From the cell containing the given text, extract its center point as (x, y) coordinate. 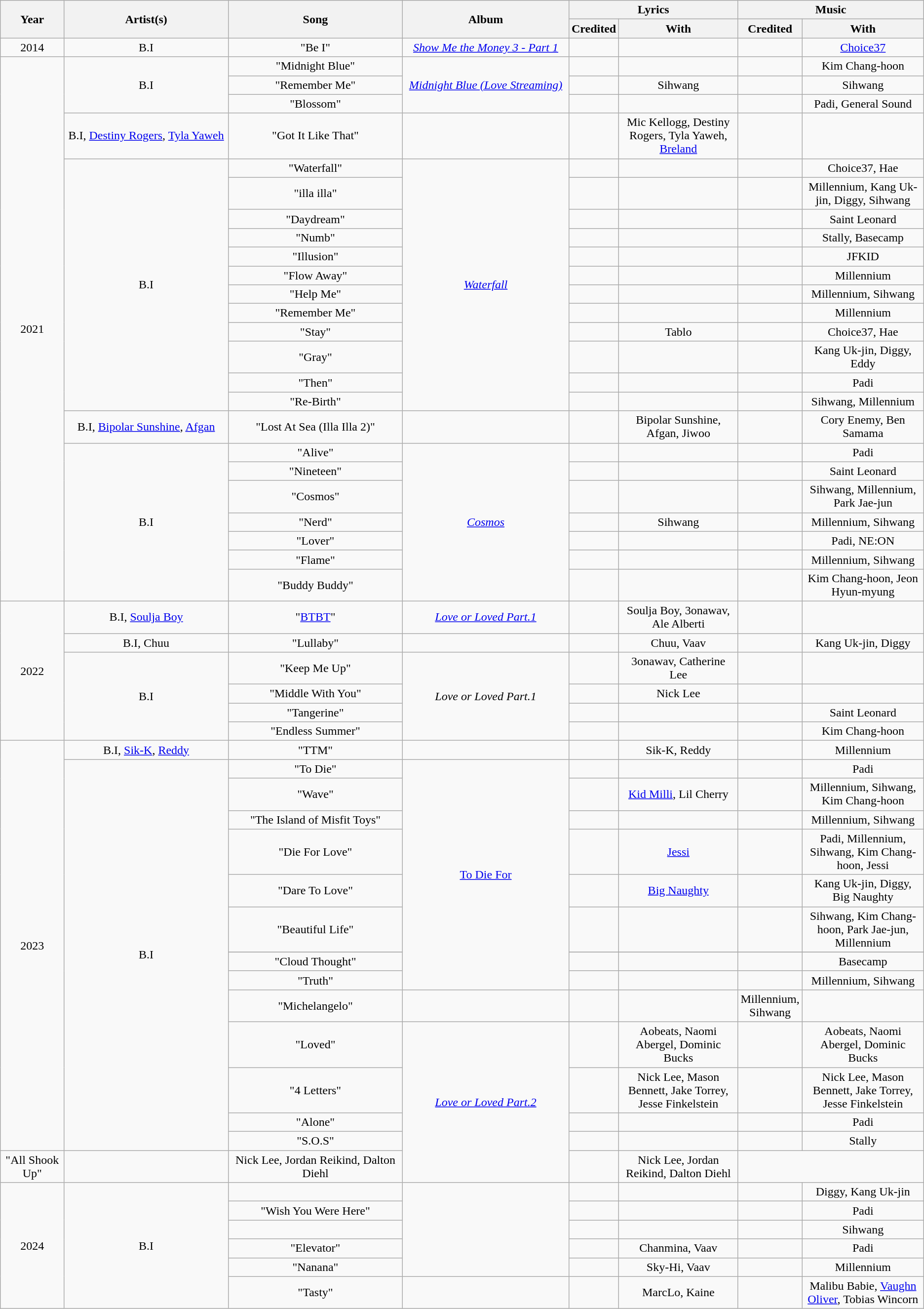
Stally (863, 1141)
"Tasty" (315, 1293)
"To Die" (315, 769)
Kang Uk-jin, Diggy, Eddy (863, 357)
Song (315, 19)
B.I, Destiny Rogers, Tyla Yaweh (146, 136)
Waterfall (486, 284)
"Beautiful Life" (315, 929)
Artist(s) (146, 19)
Kang Uk-jin, Diggy (863, 642)
Music (831, 10)
"Tangerine" (315, 713)
MarcLo, Kaine (678, 1293)
B.I, Sik-K, Reddy (146, 750)
Sky-Hi, Vaav (678, 1267)
Stally, Basecamp (863, 238)
B.I, Bipolar Sunshine, Afgan (146, 427)
"Cloud Thought" (315, 961)
"Be I" (315, 47)
"Waterfall" (315, 168)
"Lullaby" (315, 642)
2022 (33, 671)
"Wish You Were Here" (315, 1211)
"Flame" (315, 559)
"Alive" (315, 452)
"BTBT" (315, 617)
Big Naughty (678, 891)
"Numb" (315, 238)
Jessi (678, 852)
2023 (33, 946)
Choice37 (863, 47)
"Gray" (315, 357)
"S.O.S" (315, 1141)
Basecamp (863, 961)
"Nanana" (315, 1267)
"Endless Summer" (315, 731)
"Nerd" (315, 522)
"4 Letters" (315, 1090)
"Keep Me Up" (315, 669)
Millennium, Kang Uk-jin, Diggy, Sihwang (863, 194)
"Michelangelo" (315, 1005)
"Lover" (315, 541)
Tablo (678, 332)
"Lost At Sea (Illa Illa 2)" (315, 427)
Padi, General Sound (863, 104)
"Alone" (315, 1122)
Millennium, Sihwang, Kim Chang-hoon (863, 794)
"Dare To Love" (315, 891)
3onawav, Catherine Lee (678, 669)
"Truth" (315, 980)
Chanmina, Vaav (678, 1248)
Kim Chang-hoon, Jeon Hyun-myung (863, 585)
Midnight Blue (Love Streaming) (486, 85)
"Cosmos" (315, 497)
"illa illa" (315, 194)
"All Shook Up" (33, 1166)
Lyrics (654, 10)
Cosmos (486, 522)
"Elevator" (315, 1248)
Sihwang, Kim Chang-hoon, Park Jae-jun, Millennium (863, 929)
Soulja Boy, 3onawav, Ale Alberti (678, 617)
B.I, Chuu (146, 642)
2024 (33, 1245)
B.I, Soulja Boy (146, 617)
Cory Enemy, Ben Samama (863, 427)
Show Me the Money 3 - Part 1 (486, 47)
"Blossom" (315, 104)
Diggy, Kang Uk-jin (863, 1192)
Year (33, 19)
"TTM" (315, 750)
"Die For Love" (315, 852)
"Stay" (315, 332)
"Nineteen" (315, 471)
"Flow Away" (315, 275)
2014 (33, 47)
2021 (33, 329)
To Die For (486, 874)
"Illusion" (315, 256)
Chuu, Vaav (678, 642)
Kang Uk-jin, Diggy, Big Naughty (863, 891)
Kid Milli, Lil Cherry (678, 794)
Padi, NE:ON (863, 541)
Padi, Millennium, Sihwang, Kim Chang-hoon, Jessi (863, 852)
"Daydream" (315, 219)
Sihwang, Millennium, Park Jae-jun (863, 497)
Sik-K, Reddy (678, 750)
Nick Lee (678, 694)
"Got It Like That" (315, 136)
"Loved" (315, 1044)
"Middle With You" (315, 694)
Sihwang, Millennium (863, 401)
"Buddy Buddy" (315, 585)
"The Island of Misfit Toys" (315, 820)
JFKID (863, 256)
"Midnight Blue" (315, 66)
Malibu Babie, Vaughn Oliver, Tobias Wincorn (863, 1293)
Album (486, 19)
"Then" (315, 383)
Mic Kellogg, Destiny Rogers, Tyla Yaweh, Breland (678, 136)
Love or Loved Part.2 (486, 1102)
"Re-Birth" (315, 401)
"Wave" (315, 794)
"Help Me" (315, 294)
Bipolar Sunshine, Afgan, Jiwoo (678, 427)
